Identify which cell holds the provided text, then report its [x, y] central coordinate. 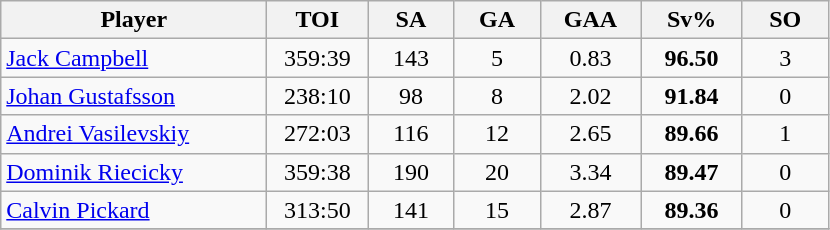
313:50 [318, 210]
89.36 [692, 210]
2.65 [590, 134]
Johan Gustafsson [134, 96]
272:03 [318, 134]
GAA [590, 20]
359:38 [318, 172]
SA [411, 20]
Calvin Pickard [134, 210]
3.34 [590, 172]
12 [497, 134]
5 [497, 58]
3 [785, 58]
2.02 [590, 96]
Player [134, 20]
2.87 [590, 210]
15 [497, 210]
1 [785, 134]
116 [411, 134]
89.66 [692, 134]
359:39 [318, 58]
Jack Campbell [134, 58]
238:10 [318, 96]
TOI [318, 20]
Andrei Vasilevskiy [134, 134]
98 [411, 96]
20 [497, 172]
GA [497, 20]
SO [785, 20]
Dominik Riecicky [134, 172]
190 [411, 172]
Sv% [692, 20]
91.84 [692, 96]
0.83 [590, 58]
8 [497, 96]
141 [411, 210]
96.50 [692, 58]
143 [411, 58]
89.47 [692, 172]
